From the cell containing the given text, extract its center point as (X, Y) coordinate. 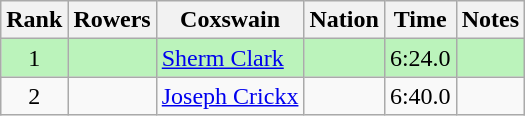
Coxswain (230, 20)
Joseph Crickx (230, 96)
Rowers (112, 20)
Nation (344, 20)
6:24.0 (420, 58)
Rank (34, 20)
2 (34, 96)
1 (34, 58)
Time (420, 20)
6:40.0 (420, 96)
Sherm Clark (230, 58)
Notes (490, 20)
